Detect which cell encompasses the target text, then output its [X, Y] center coordinate. 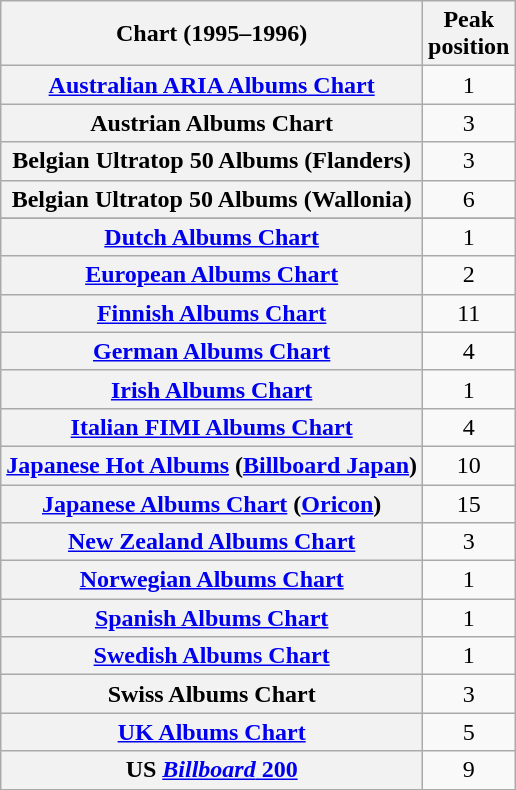
6 [469, 199]
11 [469, 313]
Norwegian Albums Chart [212, 580]
Australian ARIA Albums Chart [212, 85]
Belgian Ultratop 50 Albums (Flanders) [212, 161]
9 [469, 770]
UK Albums Chart [212, 732]
5 [469, 732]
Italian FIMI Albums Chart [212, 427]
Swedish Albums Chart [212, 656]
Irish Albums Chart [212, 389]
Spanish Albums Chart [212, 618]
Peak position [469, 34]
Japanese Albums Chart (Oricon) [212, 503]
Belgian Ultratop 50 Albums (Wallonia) [212, 199]
Japanese Hot Albums (Billboard Japan) [212, 465]
New Zealand Albums Chart [212, 542]
European Albums Chart [212, 275]
10 [469, 465]
Chart (1995–1996) [212, 34]
German Albums Chart [212, 351]
US Billboard 200 [212, 770]
Dutch Albums Chart [212, 237]
Finnish Albums Chart [212, 313]
15 [469, 503]
Austrian Albums Chart [212, 123]
2 [469, 275]
Swiss Albums Chart [212, 694]
